Pinpoint the cell where the given text exists, returning its (X, Y) midpoint coordinate. 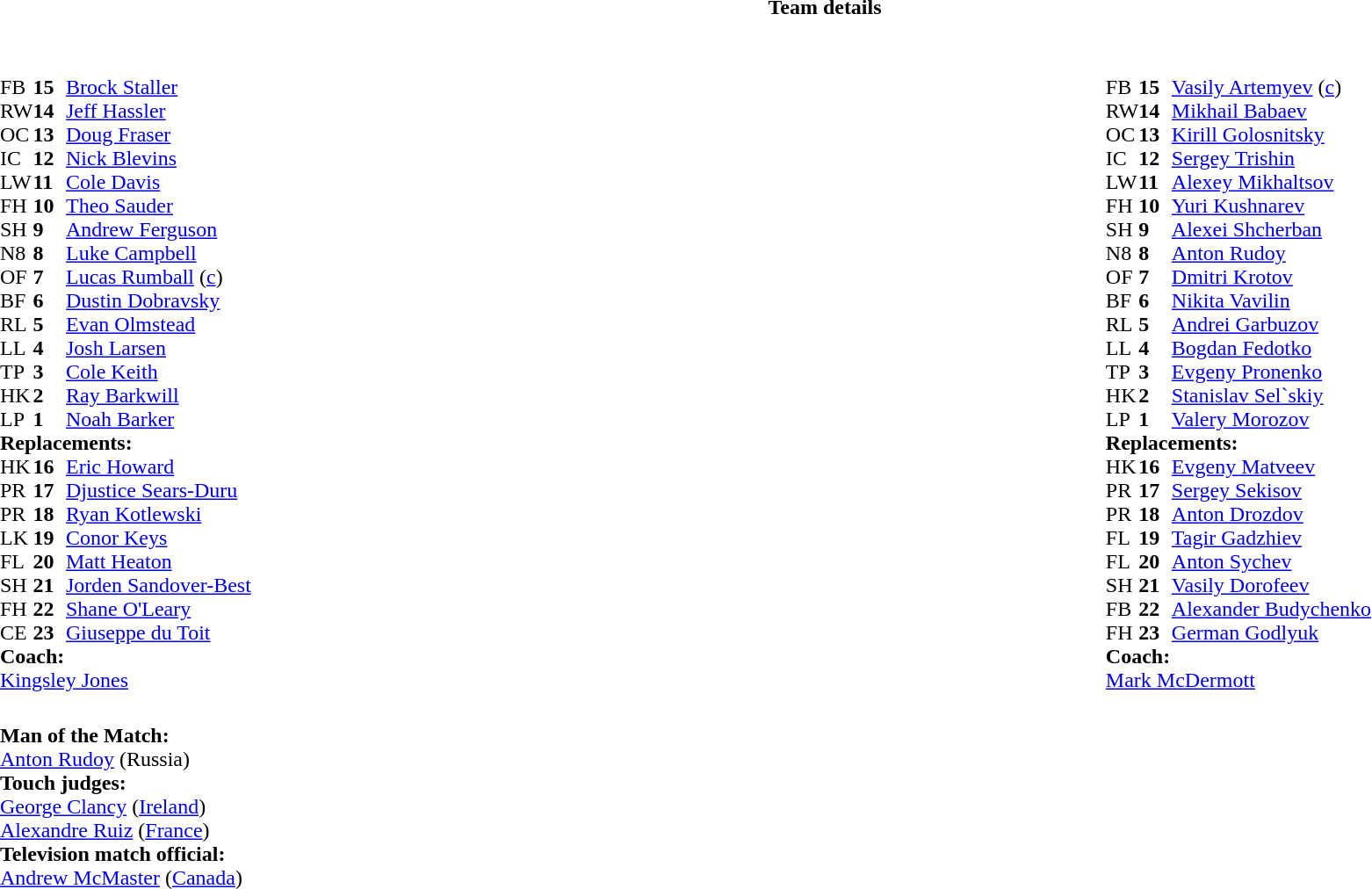
Mikhail Babaev (1272, 111)
Andrew Ferguson (158, 230)
Matt Heaton (158, 562)
Giuseppe du Toit (158, 632)
Eric Howard (158, 467)
Anton Rudoy (1272, 253)
Alexei Shcherban (1272, 230)
Doug Fraser (158, 135)
CE (17, 632)
Anton Sychev (1272, 562)
Conor Keys (158, 538)
Vasily Dorofeev (1272, 585)
Luke Campbell (158, 253)
Evgeny Matveev (1272, 467)
Kirill Golosnitsky (1272, 135)
Ray Barkwill (158, 395)
Bogdan Fedotko (1272, 348)
Cole Davis (158, 183)
LK (17, 538)
Jeff Hassler (158, 111)
Mark McDermott (1238, 680)
Noah Barker (158, 420)
Stanislav Sel`skiy (1272, 395)
Tagir Gadzhiev (1272, 538)
Lucas Rumball (c) (158, 278)
Cole Keith (158, 372)
Kingsley Jones (126, 680)
German Godlyuk (1272, 632)
Sergey Sekisov (1272, 490)
Vasily Artemyev (c) (1272, 88)
Dustin Dobravsky (158, 300)
Sergey Trishin (1272, 158)
Nick Blevins (158, 158)
Theo Sauder (158, 206)
Djustice Sears-Duru (158, 490)
Anton Drozdov (1272, 515)
Jorden Sandover-Best (158, 585)
Valery Morozov (1272, 420)
Andrei Garbuzov (1272, 325)
Alexey Mikhaltsov (1272, 183)
Evgeny Pronenko (1272, 372)
Josh Larsen (158, 348)
Dmitri Krotov (1272, 278)
Ryan Kotlewski (158, 515)
Alexander Budychenko (1272, 610)
Shane O'Leary (158, 610)
Yuri Kushnarev (1272, 206)
Nikita Vavilin (1272, 300)
Brock Staller (158, 88)
Evan Olmstead (158, 325)
